Provide the (X, Y) coordinate of the cell's center where the given text is located.  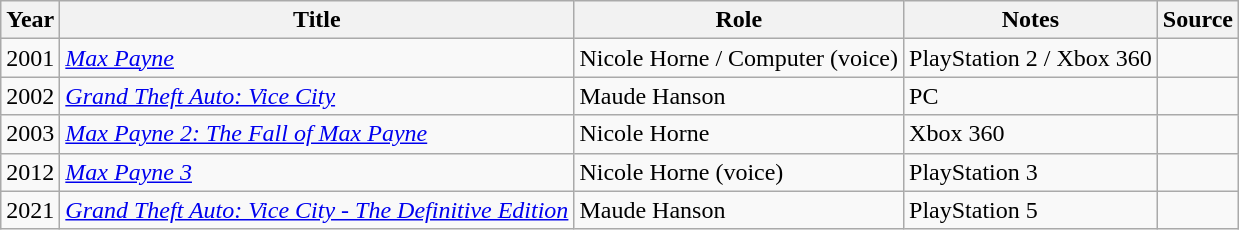
PlayStation 3 (1031, 172)
Max Payne 3 (317, 172)
PlayStation 2 / Xbox 360 (1031, 58)
Nicole Horne / Computer (voice) (739, 58)
Notes (1031, 20)
Max Payne (317, 58)
Source (1198, 20)
Year (30, 20)
Nicole Horne (voice) (739, 172)
PlayStation 5 (1031, 210)
2002 (30, 96)
Grand Theft Auto: Vice City - The Definitive Edition (317, 210)
PC (1031, 96)
Role (739, 20)
Max Payne 2: The Fall of Max Payne (317, 134)
2003 (30, 134)
Xbox 360 (1031, 134)
2001 (30, 58)
Title (317, 20)
2012 (30, 172)
2021 (30, 210)
Nicole Horne (739, 134)
Grand Theft Auto: Vice City (317, 96)
